Return the [x, y] coordinate for the center point of the cell that contains the specified text.  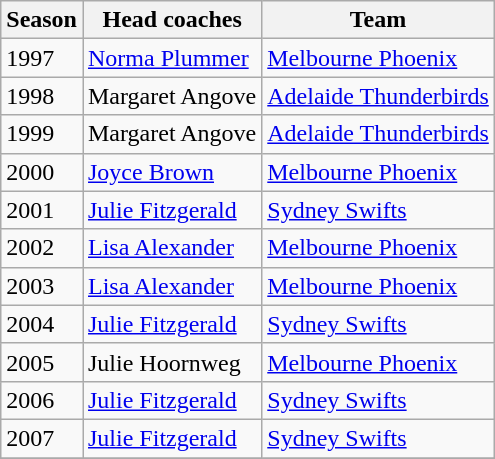
Head coaches [172, 20]
1999 [42, 134]
2004 [42, 324]
2006 [42, 400]
2005 [42, 362]
Julie Hoornweg [172, 362]
2001 [42, 210]
2007 [42, 438]
Season [42, 20]
1998 [42, 96]
1997 [42, 58]
Norma Plummer [172, 58]
Team [378, 20]
2002 [42, 248]
Joyce Brown [172, 172]
2003 [42, 286]
2000 [42, 172]
